Locate the cell with the specified text and output its (X, Y) center coordinate. 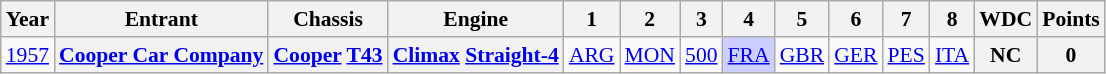
MON (650, 55)
1 (592, 19)
Points (1071, 19)
ARG (592, 55)
500 (702, 55)
Chassis (328, 19)
Entrant (161, 19)
Climax Straight-4 (476, 55)
Cooper T43 (328, 55)
ITA (952, 55)
5 (802, 19)
WDC (1006, 19)
4 (749, 19)
1957 (28, 55)
FRA (749, 55)
0 (1071, 55)
Year (28, 19)
6 (856, 19)
NC (1006, 55)
3 (702, 19)
2 (650, 19)
GBR (802, 55)
8 (952, 19)
GER (856, 55)
Cooper Car Company (161, 55)
7 (906, 19)
PES (906, 55)
Engine (476, 19)
